Capture the cell that displays the provided text and extract its (X, Y) central coordinate. 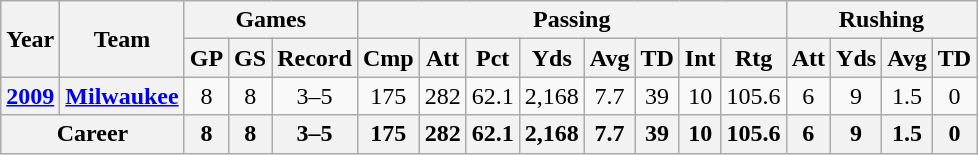
Passing (572, 20)
Career (92, 134)
Rushing (882, 20)
Cmp (388, 58)
2009 (30, 96)
Year (30, 39)
Team (122, 39)
GP (206, 58)
GS (250, 58)
Milwaukee (122, 96)
Int (700, 58)
Record (315, 58)
Pct (492, 58)
Rtg (754, 58)
Games (270, 20)
